For the text-containing cell, return its midpoint in (X, Y) coordinate format. 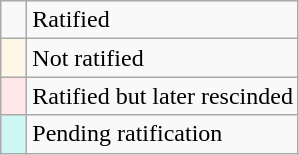
Pending ratification (163, 134)
Ratified but later rescinded (163, 96)
Ratified (163, 20)
Not ratified (163, 58)
